Identify which cell holds the provided text, then report its [X, Y] central coordinate. 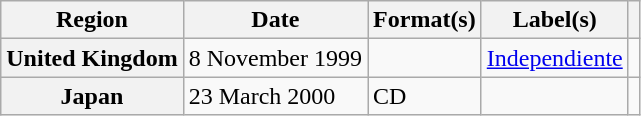
Label(s) [554, 20]
Region [92, 20]
Independiente [554, 58]
United Kingdom [92, 58]
CD [425, 96]
Japan [92, 96]
8 November 1999 [275, 58]
Format(s) [425, 20]
23 March 2000 [275, 96]
Date [275, 20]
